Search for the cell housing the specified text and yield its (x, y) center coordinate. 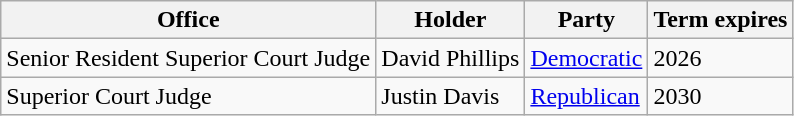
2030 (720, 96)
Term expires (720, 20)
Justin Davis (450, 96)
Holder (450, 20)
Office (188, 20)
David Phillips (450, 58)
2026 (720, 58)
Democratic (586, 58)
Superior Court Judge (188, 96)
Party (586, 20)
Republican (586, 96)
Senior Resident Superior Court Judge (188, 58)
